From the cell containing the given text, extract its center point as (x, y) coordinate. 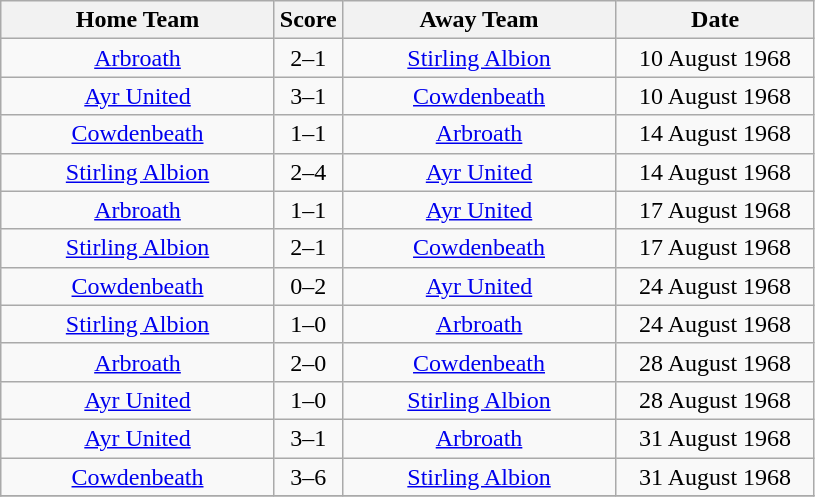
Score (308, 20)
3–6 (308, 477)
Date (716, 20)
Away Team (479, 20)
0–2 (308, 286)
2–0 (308, 362)
Home Team (138, 20)
2–4 (308, 172)
